Locate the cell with the specified text and output its (x, y) center coordinate. 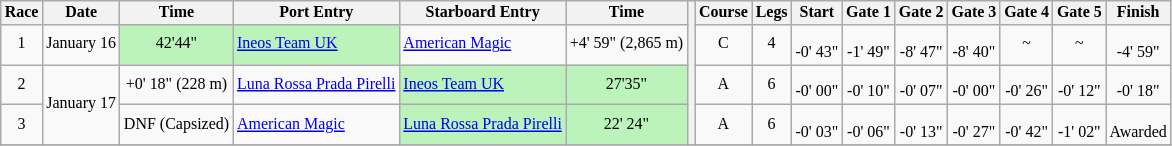
3 (22, 124)
Finish (1138, 12)
-0' 06" (868, 124)
Gate 2 (922, 12)
-0' 43" (818, 44)
2 (22, 84)
Gate 4 (1026, 12)
-0' 03" (818, 124)
+4' 59" (2,865 m) (626, 44)
-0' 18" (1138, 84)
-0' 12" (1080, 84)
Legs (772, 12)
-1' 02" (1080, 124)
Gate 1 (868, 12)
Awarded (1138, 124)
Start (818, 12)
-4' 59" (1138, 44)
42'44" (176, 44)
-0' 26" (1026, 84)
Starboard Entry (482, 12)
-0' 10" (868, 84)
C (724, 44)
Gate 3 (974, 12)
27'35" (626, 84)
-8' 47" (922, 44)
Race (22, 12)
Course (724, 12)
-1' 49" (868, 44)
Port Entry (316, 12)
-0' 42" (1026, 124)
22' 24" (626, 124)
DNF (Capsized) (176, 124)
-0' 13" (922, 124)
-0' 07" (922, 84)
Date (81, 12)
-0' 27" (974, 124)
1 (22, 44)
January 16 (81, 44)
Gate 5 (1080, 12)
-8' 40" (974, 44)
January 17 (81, 104)
+0' 18" (228 m) (176, 84)
4 (772, 44)
